Output the [X, Y] coordinate of the center of the cell containing the given text.  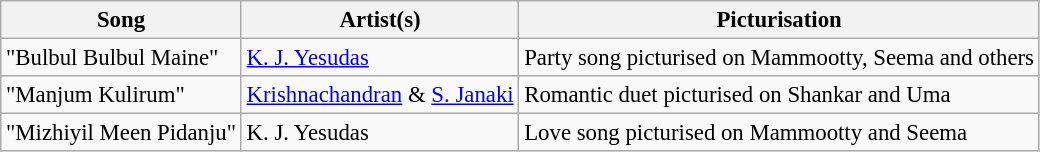
Love song picturised on Mammootty and Seema [779, 133]
Krishnachandran & S. Janaki [380, 95]
"Mizhiyil Meen Pidanju" [122, 133]
Song [122, 20]
Romantic duet picturised on Shankar and Uma [779, 95]
Artist(s) [380, 20]
Picturisation [779, 20]
"Bulbul Bulbul Maine" [122, 58]
Party song picturised on Mammootty, Seema and others [779, 58]
"Manjum Kulirum" [122, 95]
